Determine the [x, y] coordinate at the center of the cell enclosing the given text.  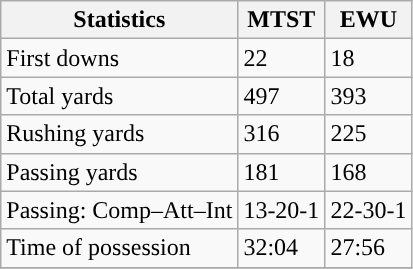
Rushing yards [120, 134]
Passing yards [120, 172]
32:04 [282, 248]
First downs [120, 58]
Statistics [120, 20]
MTST [282, 20]
168 [368, 172]
EWU [368, 20]
22-30-1 [368, 210]
181 [282, 172]
316 [282, 134]
393 [368, 96]
13-20-1 [282, 210]
497 [282, 96]
22 [282, 58]
Passing: Comp–Att–Int [120, 210]
225 [368, 134]
Time of possession [120, 248]
27:56 [368, 248]
Total yards [120, 96]
18 [368, 58]
